Detect which cell encompasses the target text, then output its [x, y] center coordinate. 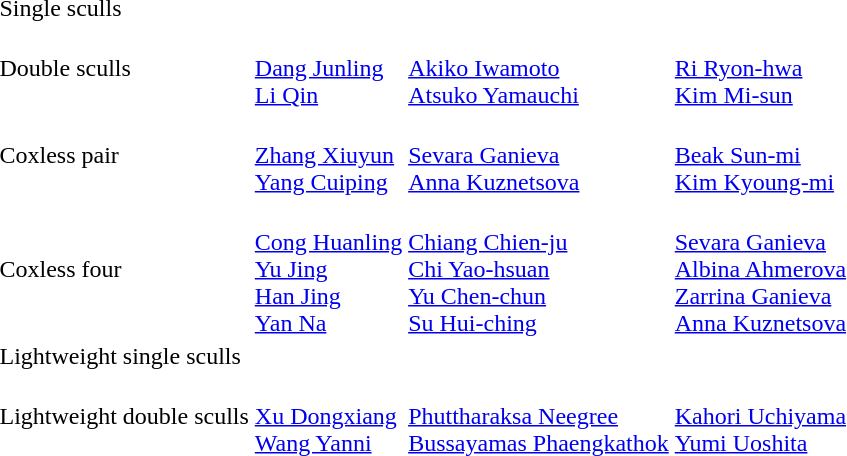
Cong HuanlingYu JingHan JingYan Na [328, 269]
Sevara GanievaAlbina AhmerovaZarrina GanievaAnna Kuznetsova [760, 269]
Dang JunlingLi Qin [328, 68]
Ri Ryon-hwaKim Mi-sun [760, 68]
Zhang XiuyunYang Cuiping [328, 155]
Beak Sun-miKim Kyoung-mi [760, 155]
Chiang Chien-juChi Yao-hsuanYu Chen-chunSu Hui-ching [539, 269]
Sevara GanievaAnna Kuznetsova [539, 155]
Akiko IwamotoAtsuko Yamauchi [539, 68]
